For the text-containing cell, return its midpoint in (X, Y) coordinate format. 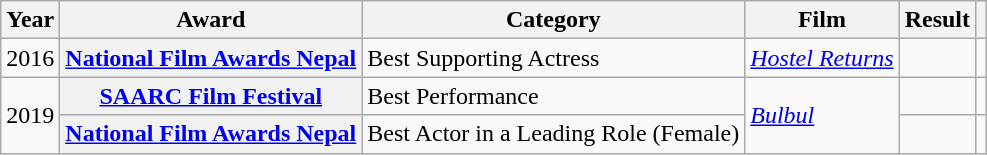
Best Supporting Actress (554, 58)
SAARC Film Festival (211, 96)
2016 (30, 58)
Hostel Returns (822, 58)
Year (30, 20)
Result (937, 20)
Film (822, 20)
Bulbul (822, 115)
2019 (30, 115)
Category (554, 20)
Best Actor in a Leading Role (Female) (554, 134)
Award (211, 20)
Best Performance (554, 96)
